Output the [x, y] coordinate of the center of the cell containing the given text.  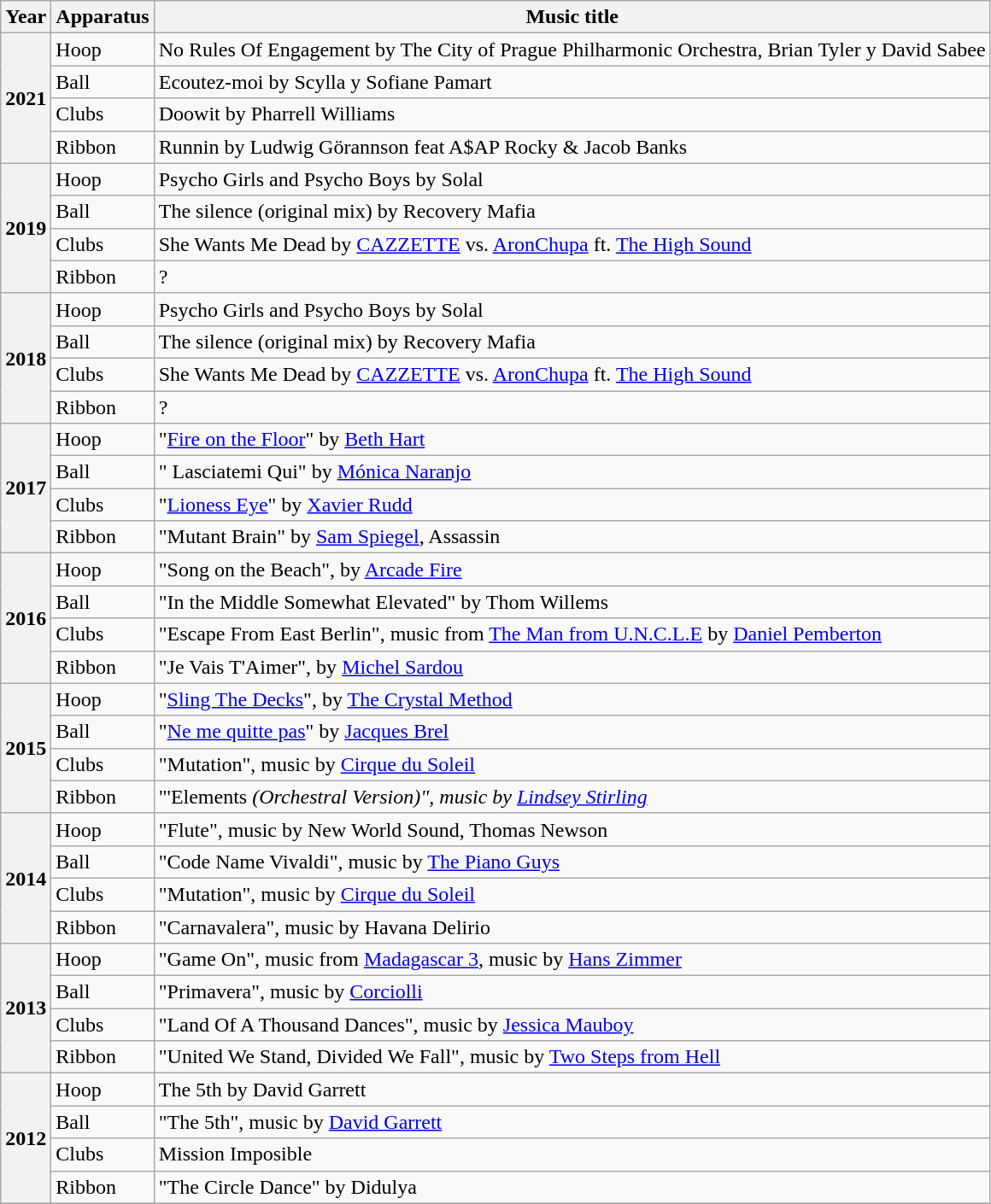
"In the Middle Somewhat Elevated" by Thom Willems [572, 602]
"Lioness Eye" by Xavier Rudd [572, 505]
Mission Imposible [572, 1154]
No Rules Of Engagement by The City of Prague Philharmonic Orchestra, Brian Tyler y David Sabee [572, 50]
2018 [26, 358]
" Lasciatemi Qui" by Mónica Naranjo [572, 472]
"Ne me quitte pas" by Jacques Brel [572, 732]
"Code Name Vivaldi", music by The Piano Guys [572, 862]
Doowit by Pharrell Williams [572, 114]
Music title [572, 17]
"Fire on the Floor" by Beth Hart [572, 440]
Apparatus [103, 17]
"Song on the Beach", by Arcade Fire [572, 570]
"Flute", music by New World Sound, Thomas Newson [572, 829]
"United We Stand, Divided We Fall", music by Two Steps from Hell [572, 1057]
"Game On", music from Madagascar 3, music by Hans Zimmer [572, 960]
"Primavera", music by Corciolli [572, 992]
"The 5th", music by David Garrett [572, 1122]
2016 [26, 618]
Runnin by Ludwig Görannson feat A$AP Rocky & Jacob Banks [572, 147]
2012 [26, 1138]
"Mutant Brain" by Sam Spiegel, Assassin [572, 537]
"Je Vais T'Aimer", by Michel Sardou [572, 667]
2017 [26, 488]
"Sling The Decks", by The Crystal Method [572, 699]
"Land Of A Thousand Dances", music by Jessica Mauboy [572, 1025]
Ecoutez-moi by Scylla y Sofiane Pamart [572, 82]
Year [26, 17]
"The Circle Dance" by Didulya [572, 1187]
2014 [26, 878]
"Carnavalera", music by Havana Delirio [572, 926]
"'Elements (Orchestral Version)", music by Lindsey Stirling [572, 797]
2015 [26, 748]
The 5th by David Garrett [572, 1090]
2013 [26, 1008]
2021 [26, 98]
2019 [26, 228]
"Escape From East Berlin", music from The Man from U.N.C.L.E by Daniel Pemberton [572, 634]
